Scan for the cell matching the given text and deliver its [x, y] coordinate at center. 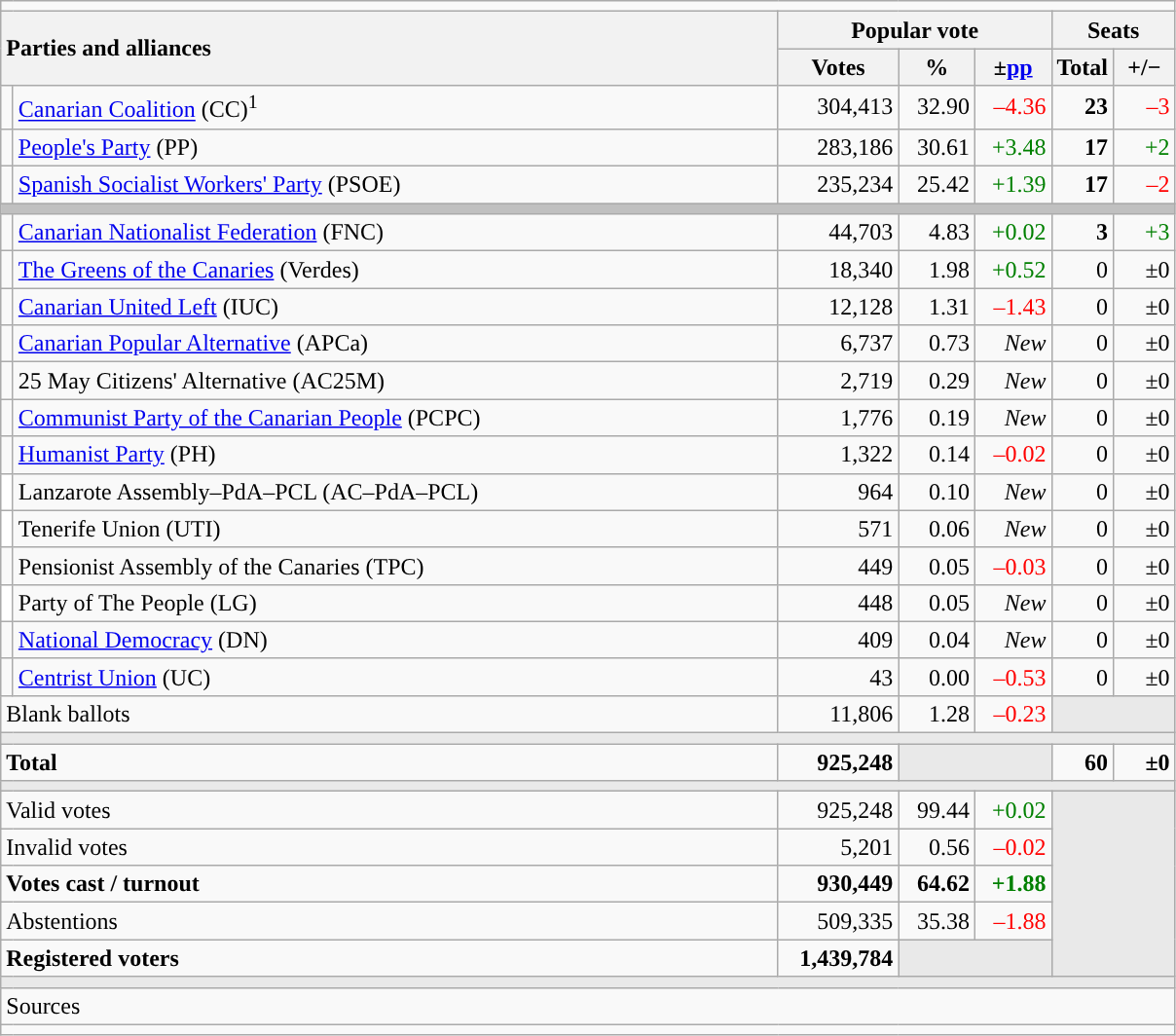
Votes cast / turnout [389, 884]
±pp [1012, 67]
–1.43 [1012, 307]
–1.88 [1012, 921]
2,719 [838, 381]
Popular vote [915, 30]
35.38 [937, 921]
+/− [1145, 67]
0.10 [937, 492]
1.28 [937, 714]
1.98 [937, 270]
Registered voters [389, 958]
409 [838, 640]
99.44 [937, 810]
Invalid votes [389, 847]
44,703 [838, 233]
0.19 [937, 418]
Seats [1114, 30]
+3.48 [1012, 147]
0.00 [937, 677]
25.42 [937, 185]
1.31 [937, 307]
–0.23 [1012, 714]
–0.03 [1012, 566]
Votes [838, 67]
23 [1083, 107]
National Democracy (DN) [395, 640]
509,335 [838, 921]
12,128 [838, 307]
The Greens of the Canaries (Verdes) [395, 270]
Blank ballots [389, 714]
1,776 [838, 418]
32.90 [937, 107]
571 [838, 529]
Canarian Popular Alternative (APCa) [395, 344]
60 [1083, 762]
Sources [588, 1006]
1,322 [838, 455]
People's Party (PP) [395, 147]
Abstentions [389, 921]
448 [838, 603]
4.83 [937, 233]
25 May Citizens' Alternative (AC25M) [395, 381]
0.56 [937, 847]
Parties and alliances [389, 49]
5,201 [838, 847]
Tenerife Union (UTI) [395, 529]
0.04 [937, 640]
Pensionist Assembly of the Canaries (TPC) [395, 566]
0.14 [937, 455]
Canarian Coalition (CC)1 [395, 107]
964 [838, 492]
235,234 [838, 185]
0.06 [937, 529]
+1.88 [1012, 884]
283,186 [838, 147]
Lanzarote Assembly–PdA–PCL (AC–PdA–PCL) [395, 492]
+1.39 [1012, 185]
Canarian United Left (IUC) [395, 307]
64.62 [937, 884]
Communist Party of the Canarian People (PCPC) [395, 418]
+3 [1145, 233]
Spanish Socialist Workers' Party (PSOE) [395, 185]
6,737 [838, 344]
3 [1083, 233]
Valid votes [389, 810]
Canarian Nationalist Federation (FNC) [395, 233]
18,340 [838, 270]
930,449 [838, 884]
% [937, 67]
1,439,784 [838, 958]
–3 [1145, 107]
Centrist Union (UC) [395, 677]
Party of The People (LG) [395, 603]
0.29 [937, 381]
–4.36 [1012, 107]
+0.52 [1012, 270]
11,806 [838, 714]
–2 [1145, 185]
30.61 [937, 147]
–0.53 [1012, 677]
304,413 [838, 107]
+2 [1145, 147]
43 [838, 677]
Humanist Party (PH) [395, 455]
449 [838, 566]
0.73 [937, 344]
